Capture the cell that displays the provided text and extract its (x, y) central coordinate. 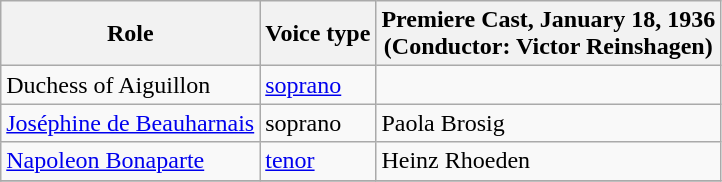
Duchess of Aiguillon (130, 85)
Voice type (318, 34)
tenor (318, 161)
Premiere Cast, January 18, 1936(Conductor: Victor Reinshagen) (548, 34)
Joséphine de Beauharnais (130, 123)
Role (130, 34)
Paola Brosig (548, 123)
Heinz Rhoeden (548, 161)
Napoleon Bonaparte (130, 161)
